Identify which cell holds the provided text, then report its [x, y] central coordinate. 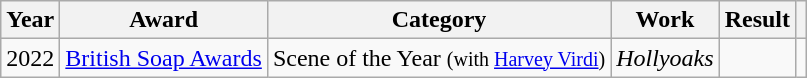
Scene of the Year (with Harvey Virdi) [438, 58]
2022 [30, 58]
Category [438, 20]
Award [164, 20]
Result [757, 20]
Year [30, 20]
Hollyoaks [665, 58]
Work [665, 20]
British Soap Awards [164, 58]
